Find where the given text appears and provide that cell's center as [X, Y] coordinate. 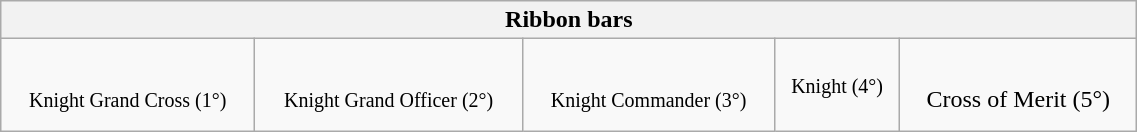
Knight (4°) [836, 85]
Knight Commander (3°) [649, 85]
Knight Grand Officer (2°) [389, 85]
Cross of Merit (5°) [1018, 85]
Ribbon bars [569, 20]
Knight Grand Cross (1°) [128, 85]
